Scan for the cell matching the given text and deliver its (X, Y) coordinate at center. 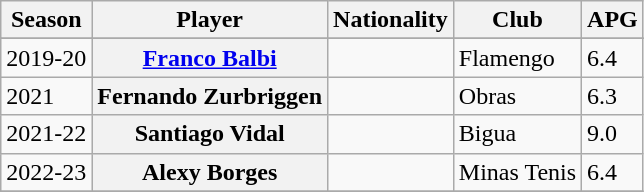
Alexy Borges (210, 172)
6.3 (613, 96)
Season (46, 20)
Obras (517, 96)
Club (517, 20)
2019-20 (46, 58)
2021 (46, 96)
Flamengo (517, 58)
APG (613, 20)
Fernando Zurbriggen (210, 96)
Nationality (391, 20)
Minas Tenis (517, 172)
2022-23 (46, 172)
Santiago Vidal (210, 134)
Franco Balbi (210, 58)
Bigua (517, 134)
2021-22 (46, 134)
Player (210, 20)
9.0 (613, 134)
